Provide the [X, Y] coordinate of the cell's center where the given text is located.  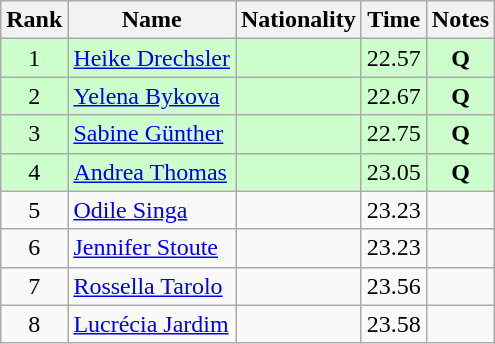
22.75 [394, 134]
Sabine Günther [152, 134]
Time [394, 20]
23.58 [394, 324]
Notes [460, 20]
1 [34, 58]
22.57 [394, 58]
22.67 [394, 96]
8 [34, 324]
Yelena Bykova [152, 96]
6 [34, 248]
Nationality [299, 20]
4 [34, 172]
23.56 [394, 286]
Rank [34, 20]
Name [152, 20]
Lucrécia Jardim [152, 324]
3 [34, 134]
5 [34, 210]
Andrea Thomas [152, 172]
Jennifer Stoute [152, 248]
Rossella Tarolo [152, 286]
Odile Singa [152, 210]
7 [34, 286]
Heike Drechsler [152, 58]
2 [34, 96]
23.05 [394, 172]
